Find where the given text appears and provide that cell's center as (x, y) coordinate. 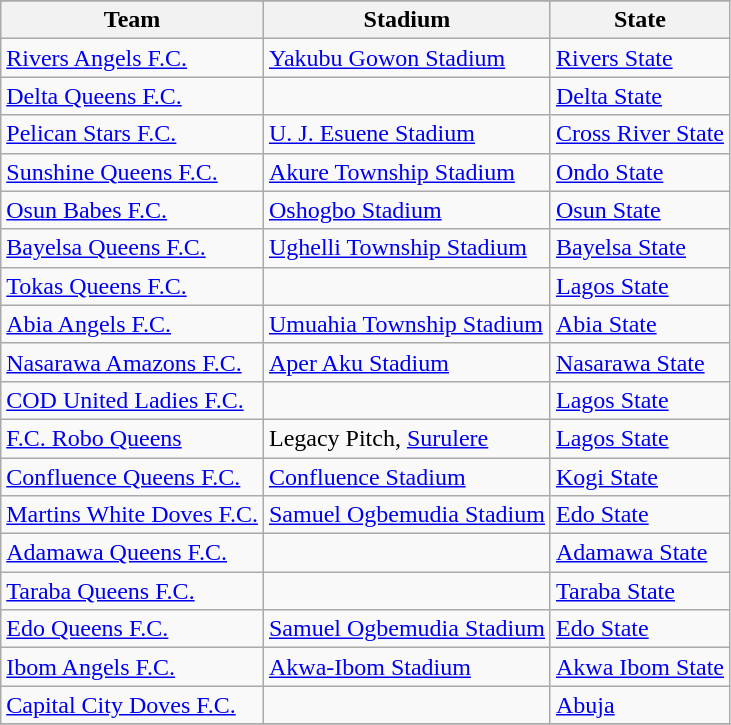
Ibom Angels F.C. (132, 667)
Pelican Stars F.C. (132, 134)
Taraba Queens F.C. (132, 591)
Akwa-Ibom Stadium (406, 667)
COD United Ladies F.C. (132, 400)
Delta Queens F.C. (132, 96)
Yakubu Gowon Stadium (406, 58)
Capital City Doves F.C. (132, 705)
Abia State (640, 324)
Akwa Ibom State (640, 667)
Taraba State (640, 591)
Akure Township Stadium (406, 172)
Martins White Doves F.C. (132, 515)
Aper Aku Stadium (406, 362)
Bayelsa Queens F.C. (132, 248)
Rivers Angels F.C. (132, 58)
Abuja (640, 705)
Stadium (406, 20)
Tokas Queens F.C. (132, 286)
Oshogbo Stadium (406, 210)
Legacy Pitch, Surulere (406, 438)
Nasarawa State (640, 362)
Ondo State (640, 172)
Rivers State (640, 58)
Sunshine Queens F.C. (132, 172)
Confluence Stadium (406, 477)
Kogi State (640, 477)
Edo Queens F.C. (132, 629)
Bayelsa State (640, 248)
Abia Angels F.C. (132, 324)
U. J. Esuene Stadium (406, 134)
Delta State (640, 96)
Ughelli Township Stadium (406, 248)
Confluence Queens F.C. (132, 477)
Umuahia Township Stadium (406, 324)
Cross River State (640, 134)
Adamawa State (640, 553)
State (640, 20)
Team (132, 20)
Nasarawa Amazons F.C. (132, 362)
F.C. Robo Queens (132, 438)
Osun State (640, 210)
Osun Babes F.C. (132, 210)
Adamawa Queens F.C. (132, 553)
